Extract the [x, y] coordinate from the center of the cell holding the provided text.  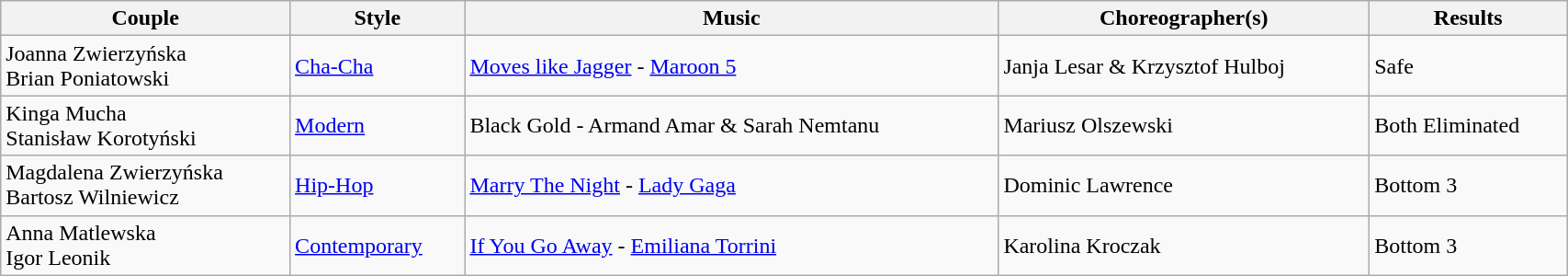
Modern [378, 125]
Results [1468, 18]
Kinga MuchaStanisław Korotyński [145, 125]
Cha-Cha [378, 66]
Couple [145, 18]
Joanna ZwierzyńskaBrian Poniatowski [145, 66]
Marry The Night - Lady Gaga [731, 186]
Anna MatlewskaIgor Leonik [145, 245]
Music [731, 18]
Both Eliminated [1468, 125]
Janja Lesar & Krzysztof Hulboj [1184, 66]
Magdalena ZwierzyńskaBartosz Wilniewicz [145, 186]
Choreographer(s) [1184, 18]
Safe [1468, 66]
Contemporary [378, 245]
Mariusz Olszewski [1184, 125]
If You Go Away - Emiliana Torrini [731, 245]
Karolina Kroczak [1184, 245]
Black Gold - Armand Amar & Sarah Nemtanu [731, 125]
Style [378, 18]
Dominic Lawrence [1184, 186]
Moves like Jagger - Maroon 5 [731, 66]
Hip-Hop [378, 186]
